Pinpoint the cell where the given text exists, returning its [x, y] midpoint coordinate. 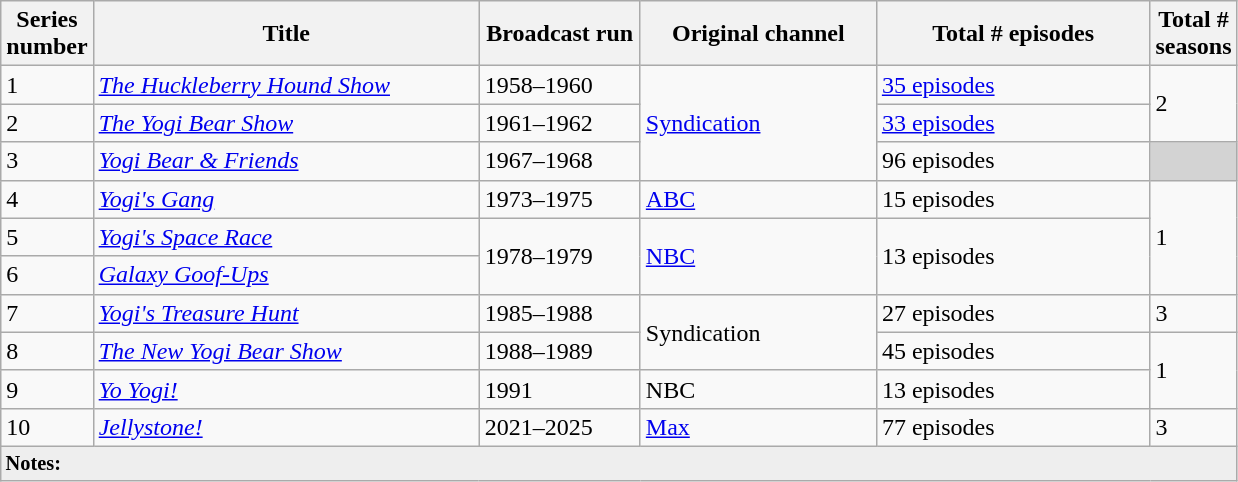
1978–1979 [560, 256]
Original channel [758, 34]
Max [758, 427]
1988–1989 [560, 351]
2021–2025 [560, 427]
Yogi's Treasure Hunt [286, 313]
1958–1960 [560, 85]
45 episodes [1013, 351]
Jellystone! [286, 427]
5 [47, 237]
4 [47, 199]
1985–1988 [560, 313]
10 [47, 427]
96 episodes [1013, 161]
1961–1962 [560, 123]
35 episodes [1013, 85]
Yogi Bear & Friends [286, 161]
ABC [758, 199]
Notes: [619, 463]
77 episodes [1013, 427]
Yogi's Space Race [286, 237]
1973–1975 [560, 199]
33 episodes [1013, 123]
Total # episodes [1013, 34]
9 [47, 389]
1991 [560, 389]
The New Yogi Bear Show [286, 351]
The Yogi Bear Show [286, 123]
Total # seasons [1194, 34]
27 episodes [1013, 313]
1967–1968 [560, 161]
6 [47, 275]
The Huckleberry Hound Show [286, 85]
Title [286, 34]
Yogi's Gang [286, 199]
8 [47, 351]
Yo Yogi! [286, 389]
Galaxy Goof-Ups [286, 275]
Series number [47, 34]
Broadcast run [560, 34]
15 episodes [1013, 199]
7 [47, 313]
